Output the [X, Y] coordinate of the center of the cell containing the given text.  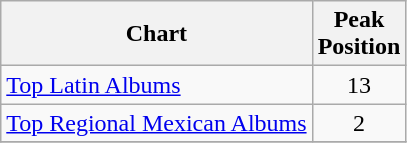
2 [359, 123]
Top Latin Albums [156, 85]
Chart [156, 34]
Top Regional Mexican Albums [156, 123]
PeakPosition [359, 34]
13 [359, 85]
